Return the (X, Y) coordinate for the center point of the cell that contains the specified text.  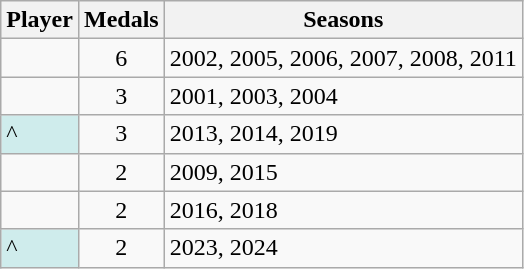
6 (121, 58)
2016, 2018 (343, 210)
2002, 2005, 2006, 2007, 2008, 2011 (343, 58)
Seasons (343, 20)
2001, 2003, 2004 (343, 96)
2013, 2014, 2019 (343, 134)
2009, 2015 (343, 172)
2023, 2024 (343, 248)
Player (40, 20)
Medals (121, 20)
